Detect which cell encompasses the target text, then output its [X, Y] center coordinate. 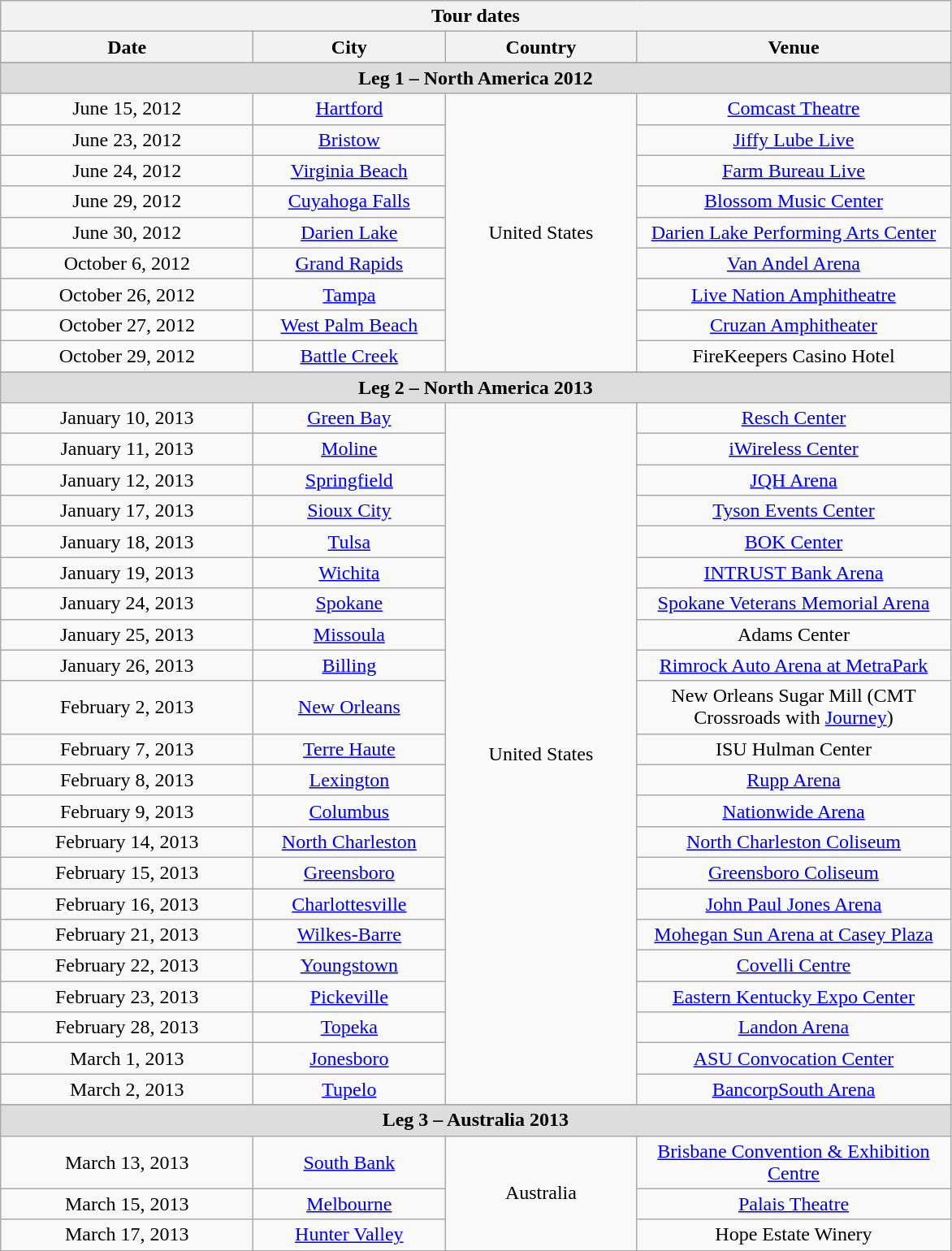
Battle Creek [349, 356]
New Orleans Sugar Mill (CMT Crossroads with Journey) [794, 707]
Tulsa [349, 542]
Greensboro [349, 872]
February 21, 2013 [127, 935]
Palais Theatre [794, 1204]
Springfield [349, 480]
June 15, 2012 [127, 109]
Topeka [349, 1028]
March 1, 2013 [127, 1058]
FireKeepers Casino Hotel [794, 356]
June 30, 2012 [127, 232]
February 28, 2013 [127, 1028]
Darien Lake Performing Arts Center [794, 232]
January 26, 2013 [127, 665]
June 29, 2012 [127, 201]
Leg 3 – Australia 2013 [476, 1120]
Moline [349, 449]
Pickeville [349, 997]
Country [541, 47]
Tampa [349, 294]
February 23, 2013 [127, 997]
Charlottesville [349, 904]
February 16, 2013 [127, 904]
Blossom Music Center [794, 201]
Tyson Events Center [794, 511]
Leg 2 – North America 2013 [476, 387]
February 14, 2013 [127, 842]
North Charleston Coliseum [794, 842]
January 12, 2013 [127, 480]
Tour dates [476, 16]
June 24, 2012 [127, 171]
Date [127, 47]
Grand Rapids [349, 263]
Landon Arena [794, 1028]
Melbourne [349, 1204]
Wichita [349, 573]
ISU Hulman Center [794, 749]
January 19, 2013 [127, 573]
February 22, 2013 [127, 966]
Spokane Veterans Memorial Arena [794, 604]
JQH Arena [794, 480]
October 26, 2012 [127, 294]
BancorpSouth Arena [794, 1089]
Bristow [349, 140]
Greensboro Coliseum [794, 872]
February 2, 2013 [127, 707]
Brisbane Convention & Exhibition Centre [794, 1162]
Hunter Valley [349, 1235]
Cruzan Amphitheater [794, 325]
March 13, 2013 [127, 1162]
Tupelo [349, 1089]
October 27, 2012 [127, 325]
Covelli Centre [794, 966]
March 2, 2013 [127, 1089]
iWireless Center [794, 449]
Jiffy Lube Live [794, 140]
New Orleans [349, 707]
Hope Estate Winery [794, 1235]
Billing [349, 665]
January 25, 2013 [127, 634]
Venue [794, 47]
Australia [541, 1193]
March 17, 2013 [127, 1235]
INTRUST Bank Arena [794, 573]
Live Nation Amphitheatre [794, 294]
South Bank [349, 1162]
Spokane [349, 604]
January 18, 2013 [127, 542]
October 6, 2012 [127, 263]
Jonesboro [349, 1058]
John Paul Jones Arena [794, 904]
Lexington [349, 780]
Sioux City [349, 511]
February 9, 2013 [127, 811]
City [349, 47]
Green Bay [349, 418]
West Palm Beach [349, 325]
Terre Haute [349, 749]
ASU Convocation Center [794, 1058]
Mohegan Sun Arena at Casey Plaza [794, 935]
March 15, 2013 [127, 1204]
Leg 1 – North America 2012 [476, 78]
Comcast Theatre [794, 109]
Hartford [349, 109]
June 23, 2012 [127, 140]
Adams Center [794, 634]
Van Andel Arena [794, 263]
Nationwide Arena [794, 811]
North Charleston [349, 842]
February 7, 2013 [127, 749]
Wilkes-Barre [349, 935]
BOK Center [794, 542]
January 10, 2013 [127, 418]
Youngstown [349, 966]
Cuyahoga Falls [349, 201]
Darien Lake [349, 232]
January 11, 2013 [127, 449]
Farm Bureau Live [794, 171]
Virginia Beach [349, 171]
February 15, 2013 [127, 872]
Rimrock Auto Arena at MetraPark [794, 665]
Eastern Kentucky Expo Center [794, 997]
January 24, 2013 [127, 604]
February 8, 2013 [127, 780]
Columbus [349, 811]
Rupp Arena [794, 780]
Resch Center [794, 418]
January 17, 2013 [127, 511]
October 29, 2012 [127, 356]
Missoula [349, 634]
